Capture the cell that displays the provided text and extract its (X, Y) central coordinate. 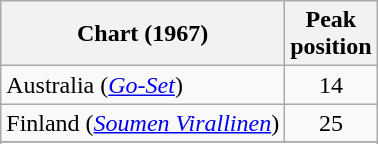
25 (331, 123)
Finland (Soumen Virallinen) (143, 123)
14 (331, 85)
Australia (Go-Set) (143, 85)
Chart (1967) (143, 34)
Peakposition (331, 34)
